For the text-containing cell, return its midpoint in (x, y) coordinate format. 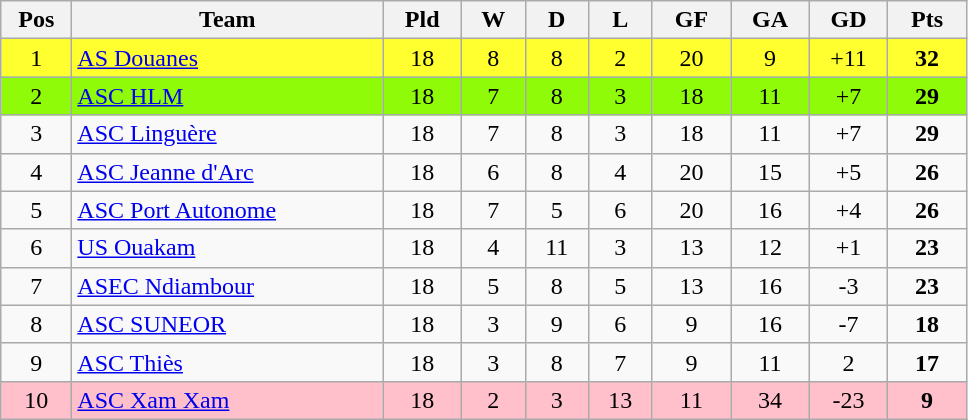
L (621, 20)
15 (770, 172)
AS Douanes (228, 58)
+1 (848, 248)
D (557, 20)
ASC Port Autonome (228, 210)
-23 (848, 400)
ASC Jeanne d'Arc (228, 172)
+4 (848, 210)
W (493, 20)
Pos (36, 20)
-7 (848, 324)
12 (770, 248)
GA (770, 20)
-3 (848, 286)
+5 (848, 172)
1 (36, 58)
ASC Xam Xam (228, 400)
GF (692, 20)
Team (228, 20)
34 (770, 400)
+11 (848, 58)
10 (36, 400)
17 (928, 362)
ASC SUNEOR (228, 324)
US Ouakam (228, 248)
ASC Linguère (228, 134)
ASC Thiès (228, 362)
ASC HLM (228, 96)
32 (928, 58)
ASEC Ndiambour (228, 286)
GD (848, 20)
Pld (422, 20)
Pts (928, 20)
